Locate the cell with the specified text and output its (X, Y) center coordinate. 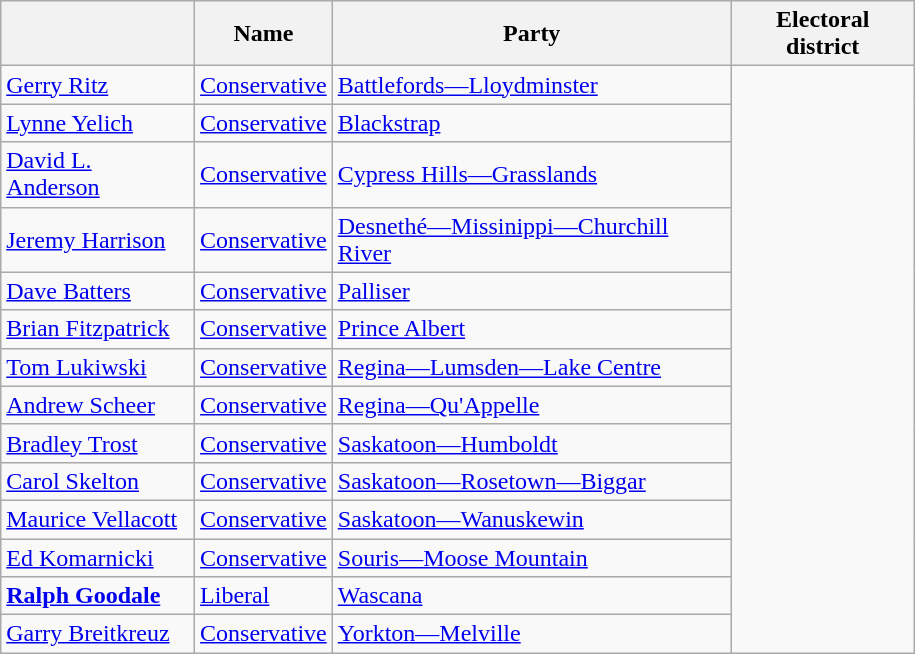
Brian Fitzpatrick (98, 329)
David L. Anderson (98, 174)
Garry Breitkreuz (98, 634)
Wascana (532, 596)
Dave Batters (98, 291)
Saskatoon—Wanuskewin (532, 519)
Jeremy Harrison (98, 240)
Regina—Lumsden—Lake Centre (532, 367)
Lynne Yelich (98, 123)
Carol Skelton (98, 481)
Liberal (264, 596)
Gerry Ritz (98, 85)
Battlefords—Lloydminster (532, 85)
Desnethé—Missinippi—Churchill River (532, 240)
Prince Albert (532, 329)
Regina—Qu'Appelle (532, 405)
Ed Komarnicki (98, 557)
Tom Lukiwski (98, 367)
Electoral district (822, 34)
Ralph Goodale (98, 596)
Andrew Scheer (98, 405)
Maurice Vellacott (98, 519)
Name (264, 34)
Yorkton—Melville (532, 634)
Cypress Hills—Grasslands (532, 174)
Saskatoon—Rosetown—Biggar (532, 481)
Palliser (532, 291)
Bradley Trost (98, 443)
Party (532, 34)
Souris—Moose Mountain (532, 557)
Blackstrap (532, 123)
Saskatoon—Humboldt (532, 443)
